Output the (x, y) coordinate of the center of the cell containing the given text.  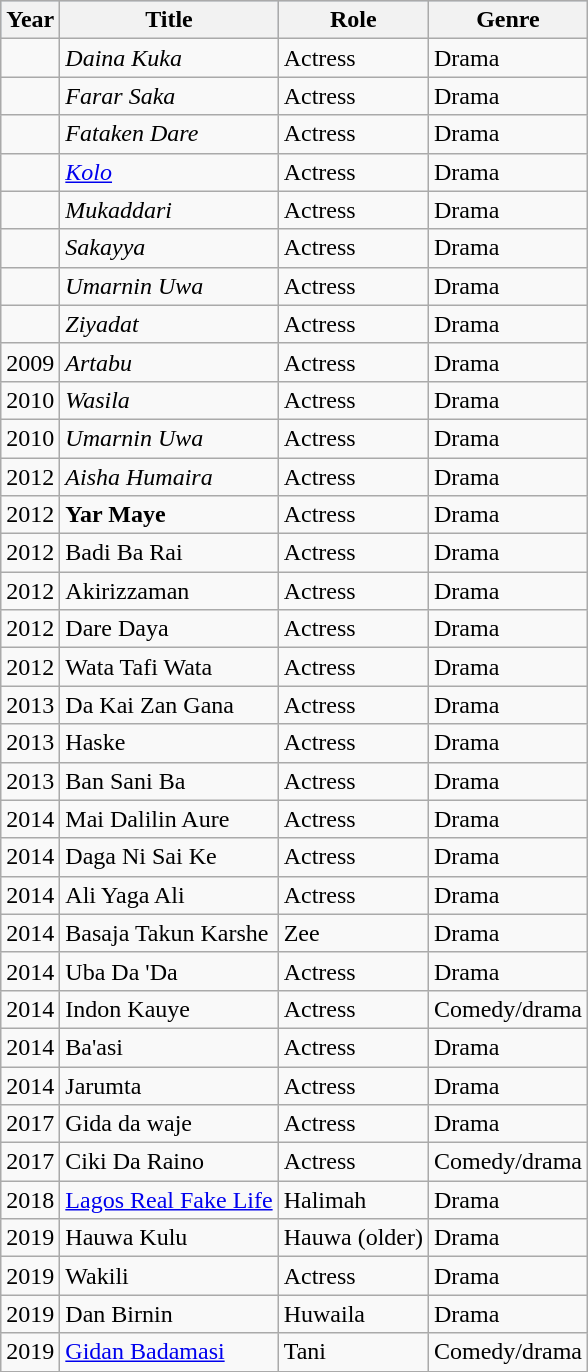
Basaja Takun Karshe (169, 933)
Fataken Dare (169, 134)
Wata Tafi Wata (169, 667)
Ban Sani Ba (169, 781)
Indon Kauye (169, 1009)
Mukaddari (169, 210)
Jarumta (169, 1085)
Akirizzaman (169, 591)
Hauwa (older) (353, 1238)
Dare Daya (169, 629)
2009 (30, 362)
Yar Maye (169, 515)
Halimah (353, 1200)
Artabu (169, 362)
Wakili (169, 1276)
Huwaila (353, 1314)
Ali Yaga Ali (169, 895)
Hauwa Kulu (169, 1238)
Wasila (169, 400)
Ba'asi (169, 1047)
Gida da waje (169, 1124)
Ziyadat (169, 324)
Role (353, 20)
2018 (30, 1200)
Zee (353, 933)
Aisha Humaira (169, 477)
Dan Birnin (169, 1314)
Kolo (169, 172)
Gidan Badamasi (169, 1352)
Ciki Da Raino (169, 1162)
Lagos Real Fake Life (169, 1200)
Year (30, 20)
Mai Dalilin Aure (169, 819)
Badi Ba Rai (169, 553)
Sakayya (169, 248)
Title (169, 20)
Daga Ni Sai Ke (169, 857)
Haske (169, 743)
Uba Da 'Da (169, 971)
Farar Saka (169, 96)
Genre (508, 20)
Daina Kuka (169, 58)
Da Kai Zan Gana (169, 705)
Tani (353, 1352)
